Detect which cell encompasses the target text, then output its [X, Y] center coordinate. 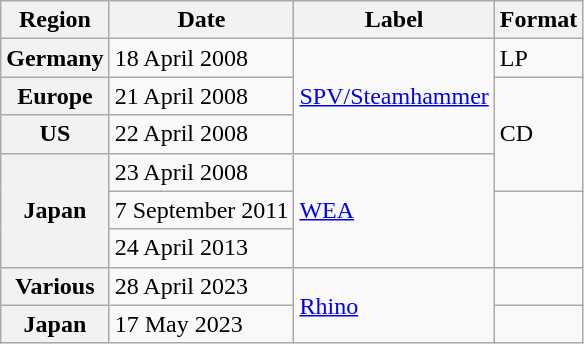
17 May 2023 [202, 324]
SPV/Steamhammer [394, 96]
22 April 2008 [202, 134]
Europe [55, 96]
7 September 2011 [202, 210]
US [55, 134]
Date [202, 20]
Label [394, 20]
Germany [55, 58]
CD [538, 134]
23 April 2008 [202, 172]
WEA [394, 210]
Rhino [394, 305]
28 April 2023 [202, 286]
21 April 2008 [202, 96]
LP [538, 58]
Region [55, 20]
18 April 2008 [202, 58]
Format [538, 20]
24 April 2013 [202, 248]
Various [55, 286]
